Scan for the cell matching the given text and deliver its [X, Y] coordinate at center. 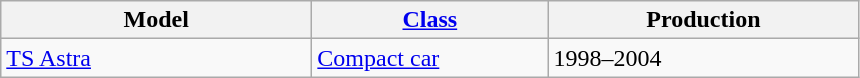
Compact car [430, 58]
1998–2004 [704, 58]
Model [156, 20]
Production [704, 20]
Class [430, 20]
TS Astra [156, 58]
